Capture the cell that displays the provided text and extract its (X, Y) central coordinate. 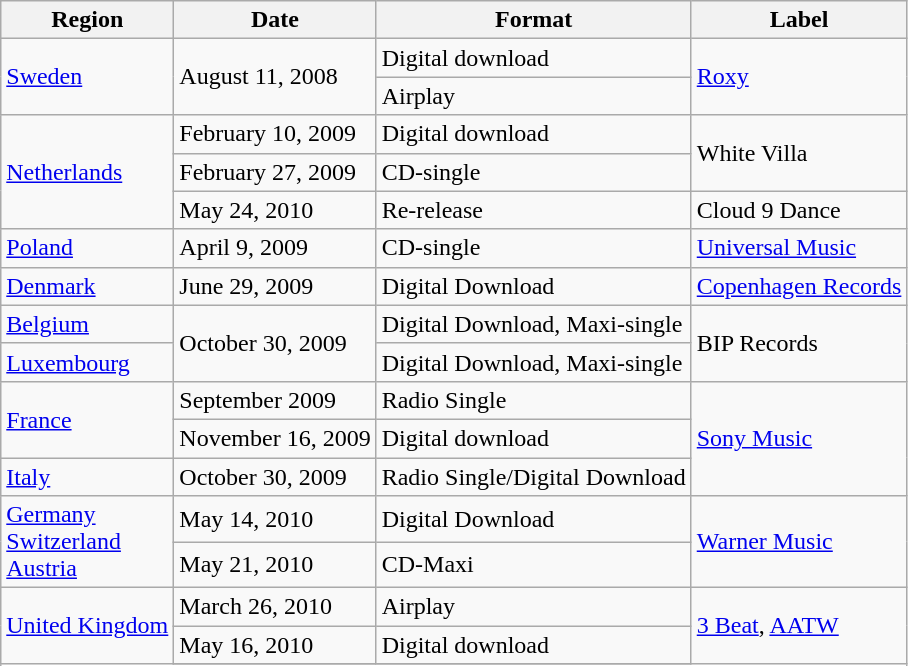
February 27, 2009 (275, 172)
Cloud 9 Dance (799, 210)
Netherlands (88, 172)
Italy (88, 477)
BIP Records (799, 343)
Universal Music (799, 248)
Radio Single/Digital Download (534, 477)
March 26, 2010 (275, 607)
Copenhagen Records (799, 286)
Re-release (534, 210)
August 11, 2008 (275, 77)
May 16, 2010 (275, 645)
France (88, 419)
White Villa (799, 153)
November 16, 2009 (275, 438)
United Kingdom (88, 626)
Roxy (799, 77)
February 10, 2009 (275, 134)
Belgium (88, 324)
April 9, 2009 (275, 248)
Sweden (88, 77)
June 29, 2009 (275, 286)
Format (534, 20)
May 24, 2010 (275, 210)
Radio Single (534, 400)
Denmark (88, 286)
GermanySwitzerlandAustria (88, 542)
Region (88, 20)
Poland (88, 248)
3 Beat, AATW (799, 626)
May 21, 2010 (275, 565)
CD-Maxi (534, 565)
Date (275, 20)
Label (799, 20)
Warner Music (799, 542)
Sony Music (799, 438)
Luxembourg (88, 362)
May 14, 2010 (275, 519)
September 2009 (275, 400)
